Return the (x, y) coordinate for the center point of the cell that contains the specified text.  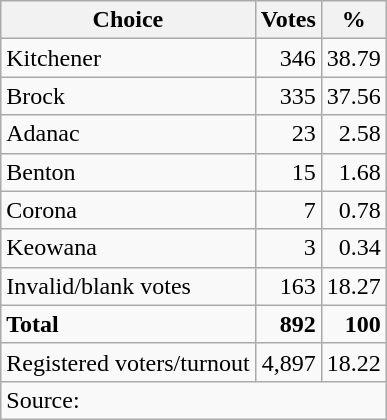
18.22 (354, 362)
37.56 (354, 96)
892 (288, 324)
Invalid/blank votes (128, 286)
Votes (288, 20)
335 (288, 96)
0.34 (354, 248)
Total (128, 324)
1.68 (354, 172)
2.58 (354, 134)
38.79 (354, 58)
18.27 (354, 286)
3 (288, 248)
Source: (194, 400)
100 (354, 324)
Keowana (128, 248)
7 (288, 210)
Adanac (128, 134)
Kitchener (128, 58)
23 (288, 134)
346 (288, 58)
Corona (128, 210)
4,897 (288, 362)
% (354, 20)
Benton (128, 172)
Brock (128, 96)
163 (288, 286)
15 (288, 172)
Registered voters/turnout (128, 362)
Choice (128, 20)
0.78 (354, 210)
